Pinpoint the cell where the given text exists, returning its (X, Y) midpoint coordinate. 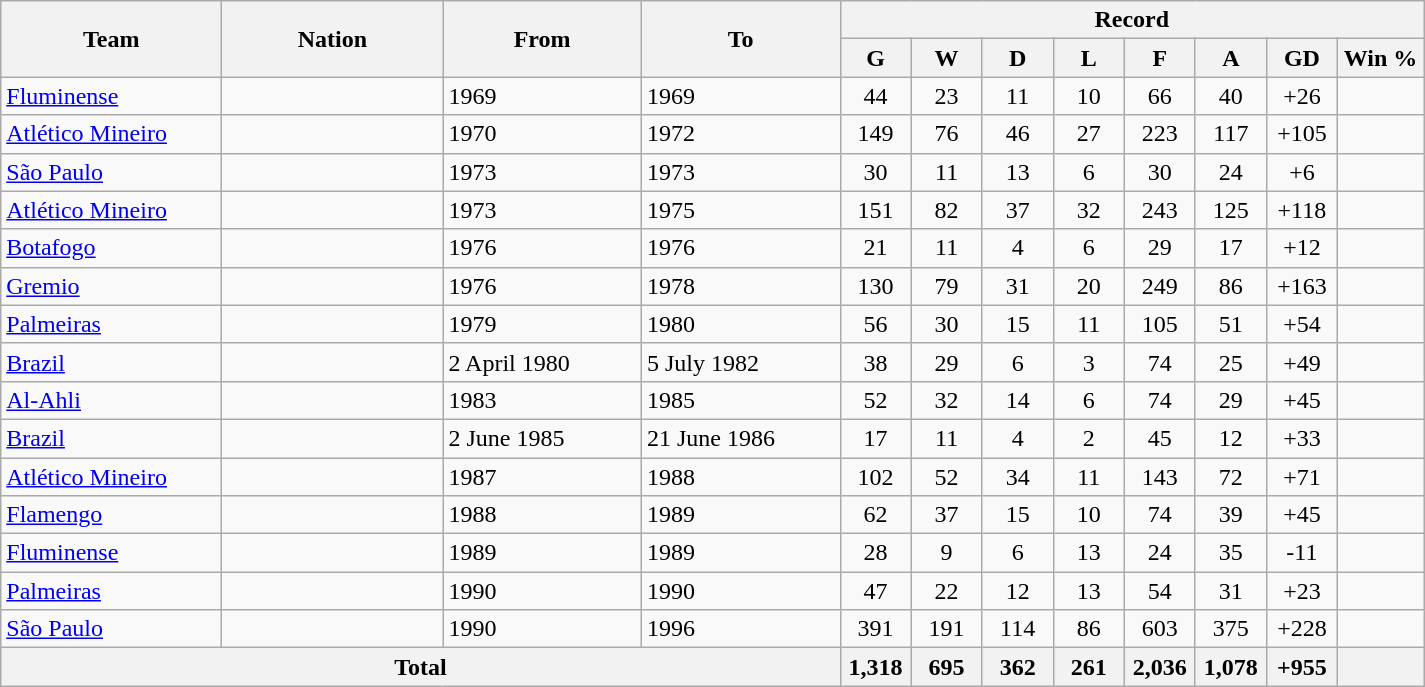
72 (1230, 477)
-11 (1302, 553)
1979 (542, 324)
1987 (542, 477)
76 (946, 134)
114 (1018, 629)
Gremio (112, 286)
2 (1088, 438)
62 (876, 515)
+54 (1302, 324)
66 (1160, 96)
695 (946, 667)
To (740, 39)
1983 (542, 400)
54 (1160, 591)
Al-Ahli (112, 400)
391 (876, 629)
191 (946, 629)
151 (876, 210)
130 (876, 286)
Team (112, 39)
105 (1160, 324)
G (876, 58)
2,036 (1160, 667)
14 (1018, 400)
362 (1018, 667)
243 (1160, 210)
35 (1230, 553)
1996 (740, 629)
223 (1160, 134)
1,078 (1230, 667)
249 (1160, 286)
143 (1160, 477)
25 (1230, 362)
28 (876, 553)
Botafogo (112, 248)
79 (946, 286)
From (542, 39)
44 (876, 96)
45 (1160, 438)
Win % (1380, 58)
34 (1018, 477)
5 July 1982 (740, 362)
82 (946, 210)
23 (946, 96)
20 (1088, 286)
39 (1230, 515)
1972 (740, 134)
1980 (740, 324)
27 (1088, 134)
A (1230, 58)
1978 (740, 286)
2 June 1985 (542, 438)
L (1088, 58)
2 April 1980 (542, 362)
+6 (1302, 172)
38 (876, 362)
149 (876, 134)
22 (946, 591)
21 (876, 248)
Nation (332, 39)
+12 (1302, 248)
51 (1230, 324)
+49 (1302, 362)
Flamengo (112, 515)
W (946, 58)
F (1160, 58)
GD (1302, 58)
+71 (1302, 477)
603 (1160, 629)
102 (876, 477)
9 (946, 553)
+23 (1302, 591)
Total (420, 667)
1,318 (876, 667)
1985 (740, 400)
Record (1132, 20)
+228 (1302, 629)
375 (1230, 629)
D (1018, 58)
+26 (1302, 96)
117 (1230, 134)
+105 (1302, 134)
21 June 1986 (740, 438)
+955 (1302, 667)
56 (876, 324)
+163 (1302, 286)
+118 (1302, 210)
46 (1018, 134)
261 (1088, 667)
125 (1230, 210)
1970 (542, 134)
47 (876, 591)
3 (1088, 362)
+33 (1302, 438)
1975 (740, 210)
40 (1230, 96)
